Locate the cell with the specified text and output its [X, Y] center coordinate. 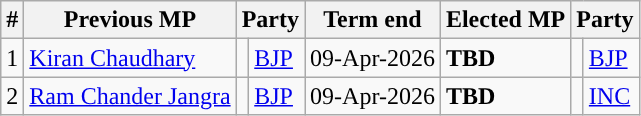
1 [12, 58]
2 [12, 96]
Ram Chander Jangra [130, 96]
Elected MP [505, 20]
Term end [373, 20]
# [12, 20]
INC [611, 96]
Previous MP [130, 20]
Kiran Chaudhary [130, 58]
